Capture the cell that displays the provided text and extract its [x, y] central coordinate. 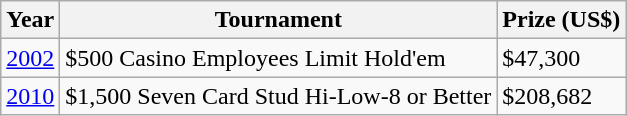
$208,682 [562, 96]
2010 [30, 96]
Year [30, 20]
$47,300 [562, 58]
Tournament [278, 20]
2002 [30, 58]
$500 Casino Employees Limit Hold'em [278, 58]
$1,500 Seven Card Stud Hi-Low-8 or Better [278, 96]
Prize (US$) [562, 20]
